Capture the cell that displays the provided text and extract its [x, y] central coordinate. 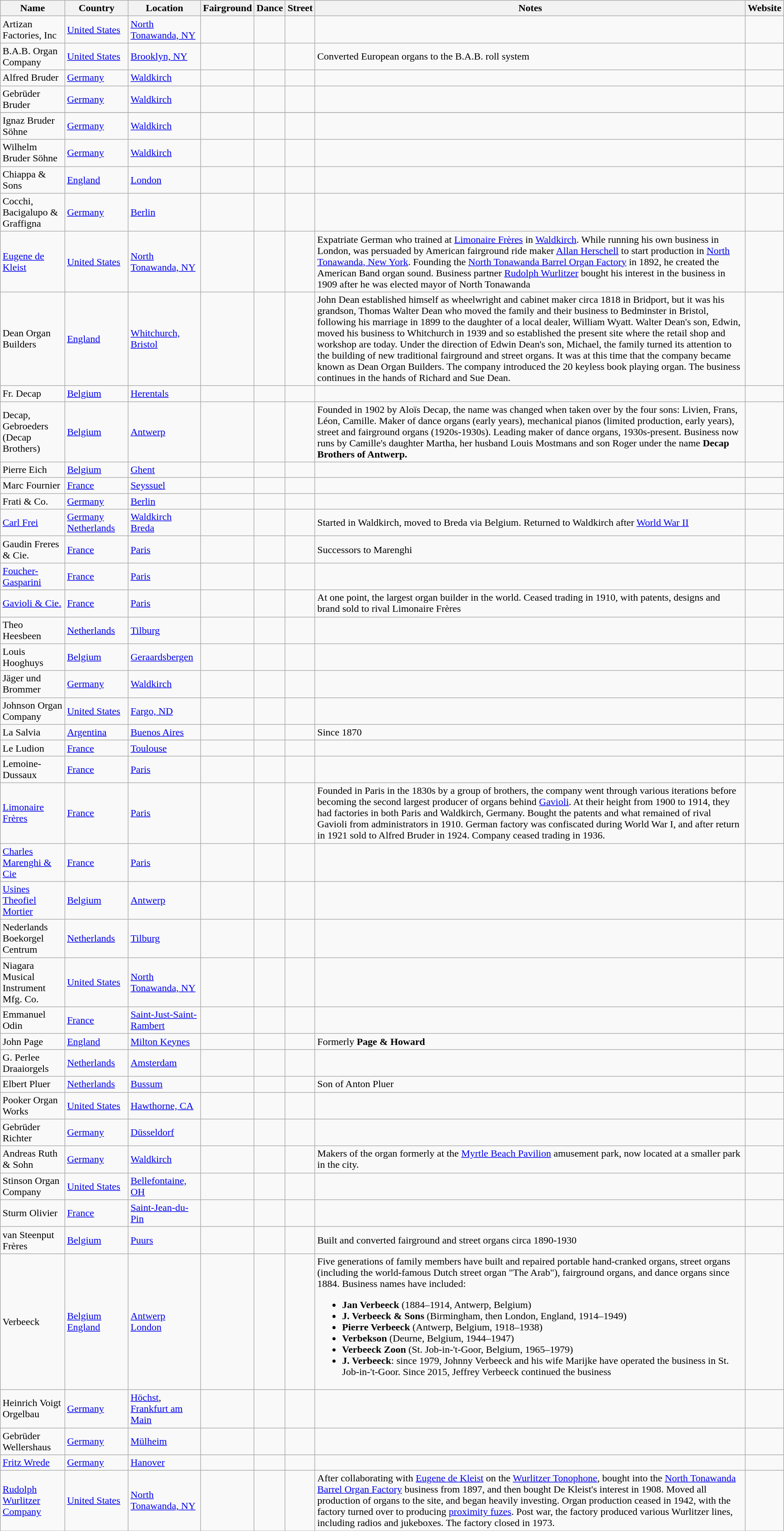
AntwerpLondon [165, 1321]
Alfred Bruder [33, 78]
Wilhelm Bruder Söhne [33, 153]
Notes [530, 8]
Hawthorne, CA [165, 1105]
Whitchurch, Bristol [165, 338]
Louis Hooghuys [33, 657]
Carl Frei [33, 523]
van Steenput Frères [33, 1240]
Elbert Pluer [33, 1084]
Eugene de Kleist [33, 261]
Heinrich Voigt Orgelbau [33, 1409]
Built and converted fairground and street organs circa 1890-1930 [530, 1240]
Started in Waldkirch, moved to Breda via Belgium. Returned to Waldkirch after World War II [530, 523]
Lemoine-Dussaux [33, 769]
Converted European organs to the B.A.B. roll system [530, 56]
Country [97, 8]
Mülheim [165, 1441]
Milton Keynes [165, 1042]
Dean Organ Builders [33, 338]
Since 1870 [530, 732]
Decap, Gebroeders (Decap Brothers) [33, 431]
Herentals [165, 393]
B.A.B. Organ Company [33, 56]
Usines Theofiel Mortier [33, 901]
Geraardsbergen [165, 657]
La Salvia [33, 732]
Charles Marenghi & Cie [33, 862]
Street [300, 8]
Saint-Jean-du-Pin [165, 1213]
London [165, 180]
Dance [270, 8]
WaldkirchBreda [165, 523]
Fr. Decap [33, 393]
Makers of the organ formerly at the Myrtle Beach Pavilion amusement park, now located at a smaller park in the city. [530, 1159]
Stinson Organ Company [33, 1186]
Emmanuel Odin [33, 1020]
Successors to Marenghi [530, 549]
Niagara Musical Instrument Mfg. Co. [33, 982]
Verbeeck [33, 1321]
Höchst, Frankfurt am Main [165, 1409]
Artizan Factories, Inc [33, 30]
Argentina [97, 732]
Pooker Organ Works [33, 1105]
Website [765, 8]
Formerly Page & Howard [530, 1042]
Name [33, 8]
John Page [33, 1042]
Pierre Eich [33, 470]
Gaudin Freres & Cie. [33, 549]
Gebrüder Wellershaus [33, 1441]
Jäger und Brommer [33, 684]
Cocchi, Bacigalupo & Graffigna [33, 212]
Toulouse [165, 748]
Fargo, ND [165, 711]
Theo Heesbeen [33, 630]
Frati & Co. [33, 501]
Chiappa & Sons [33, 180]
Fritz Wrede [33, 1463]
Ghent [165, 470]
Le Ludion [33, 748]
Gebrüder Richter [33, 1133]
Sturm Olivier [33, 1213]
Düsseldorf [165, 1133]
Ignaz Bruder Söhne [33, 126]
At one point, the largest organ builder in the world. Ceased trading in 1910, with patents, designs and brand sold to rival Limonaire Frères [530, 603]
Limonaire Frères [33, 813]
G. Perlee Draaiorgels [33, 1063]
Rudolph Wurlitzer Company [33, 1501]
Belgium England [97, 1321]
Fairground [227, 8]
Buenos Aires [165, 732]
Location [165, 8]
Son of Anton Pluer [530, 1084]
Gebrüder Bruder [33, 99]
Bussum [165, 1084]
Amsterdam [165, 1063]
Johnson Organ Company [33, 711]
Foucher-Gasparini [33, 577]
Brooklyn, NY [165, 56]
Seyssuel [165, 486]
Puurs [165, 1240]
Saint-Just-Saint-Rambert [165, 1020]
Germany Netherlands [97, 523]
Marc Fournier [33, 486]
Hanover [165, 1463]
Andreas Ruth & Sohn [33, 1159]
Gavioli & Cie. [33, 603]
Bellefontaine, OH [165, 1186]
Nederlands Boekorgel Centrum [33, 939]
